Return the (X, Y) coordinate for the center point of the cell that contains the specified text.  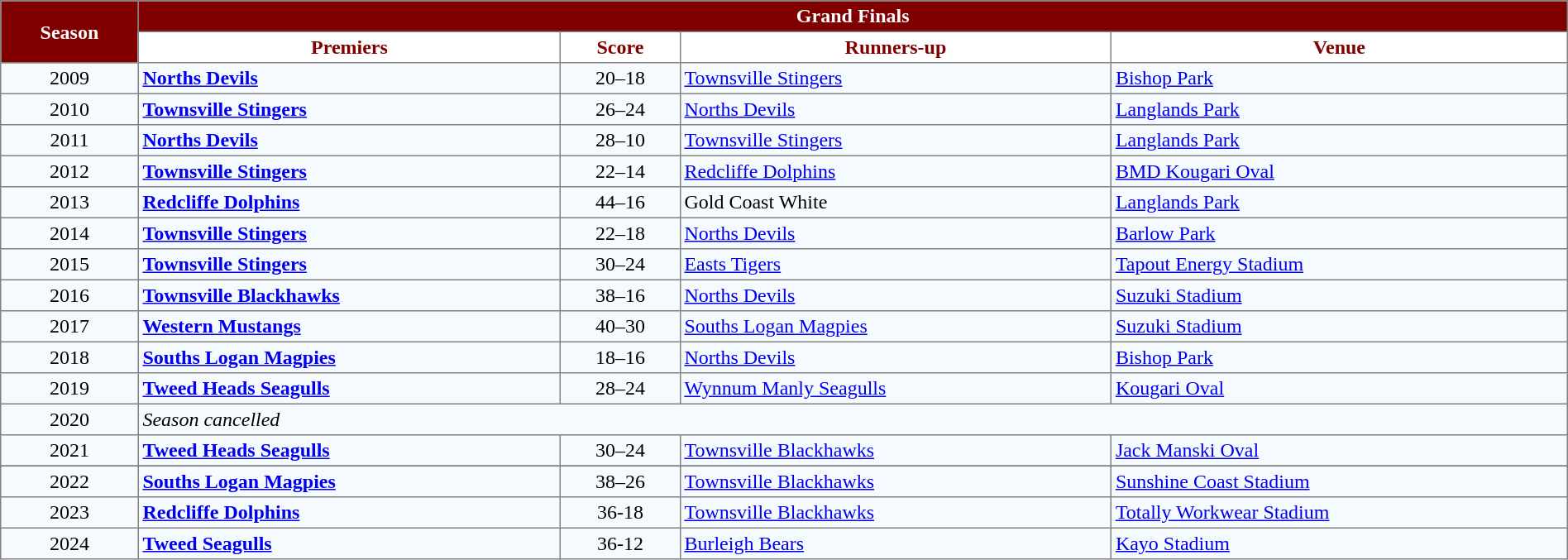
Tweed Seagulls (349, 543)
Easts Tigers (895, 265)
44–16 (620, 203)
Sunshine Coast Stadium (1340, 481)
2019 (69, 389)
Season (69, 31)
Kougari Oval (1340, 389)
2015 (69, 265)
36-12 (620, 543)
2009 (69, 79)
28–10 (620, 141)
BMD Kougari Oval (1340, 171)
2011 (69, 141)
28–24 (620, 389)
Grand Finals (853, 17)
38–16 (620, 295)
20–18 (620, 79)
36-18 (620, 513)
Season cancelled (853, 419)
Barlow Park (1340, 233)
2018 (69, 357)
Premiers (349, 47)
2010 (69, 109)
2023 (69, 513)
Tapout Energy Stadium (1340, 265)
2013 (69, 203)
40–30 (620, 327)
2012 (69, 171)
Western Mustangs (349, 327)
Jack Manski Oval (1340, 451)
Totally Workwear Stadium (1340, 513)
Kayo Stadium (1340, 543)
2024 (69, 543)
Gold Coast White (895, 203)
Wynnum Manly Seagulls (895, 389)
2022 (69, 481)
2020 (69, 419)
2016 (69, 295)
38–26 (620, 481)
Runners-up (895, 47)
Score (620, 47)
22–14 (620, 171)
22–18 (620, 233)
2021 (69, 451)
26–24 (620, 109)
18–16 (620, 357)
2014 (69, 233)
Burleigh Bears (895, 543)
Venue (1340, 47)
2017 (69, 327)
